Identify which cell holds the provided text, then report its (X, Y) central coordinate. 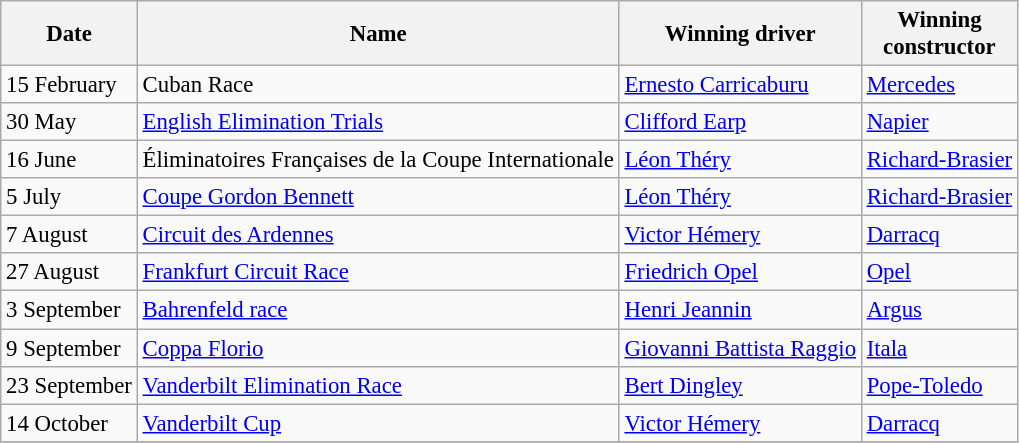
Circuit des Ardennes (378, 235)
English Elimination Trials (378, 122)
Bahrenfeld race (378, 310)
Date (69, 34)
Coppa Florio (378, 348)
Mercedes (939, 85)
Ernesto Carricaburu (740, 85)
3 September (69, 310)
9 September (69, 348)
Itala (939, 348)
Henri Jeannin (740, 310)
Clifford Earp (740, 122)
30 May (69, 122)
Winningconstructor (939, 34)
23 September (69, 385)
Bert Dingley (740, 385)
Name (378, 34)
Vanderbilt Elimination Race (378, 385)
Friedrich Opel (740, 273)
Napier (939, 122)
14 October (69, 423)
Argus (939, 310)
Winning driver (740, 34)
7 August (69, 235)
Éliminatoires Françaises de la Coupe Internationale (378, 160)
15 February (69, 85)
Opel (939, 273)
Vanderbilt Cup (378, 423)
Coupe Gordon Bennett (378, 197)
Frankfurt Circuit Race (378, 273)
16 June (69, 160)
27 August (69, 273)
Cuban Race (378, 85)
5 July (69, 197)
Pope-Toledo (939, 385)
Giovanni Battista Raggio (740, 348)
